Locate the cell with the specified text and output its [x, y] center coordinate. 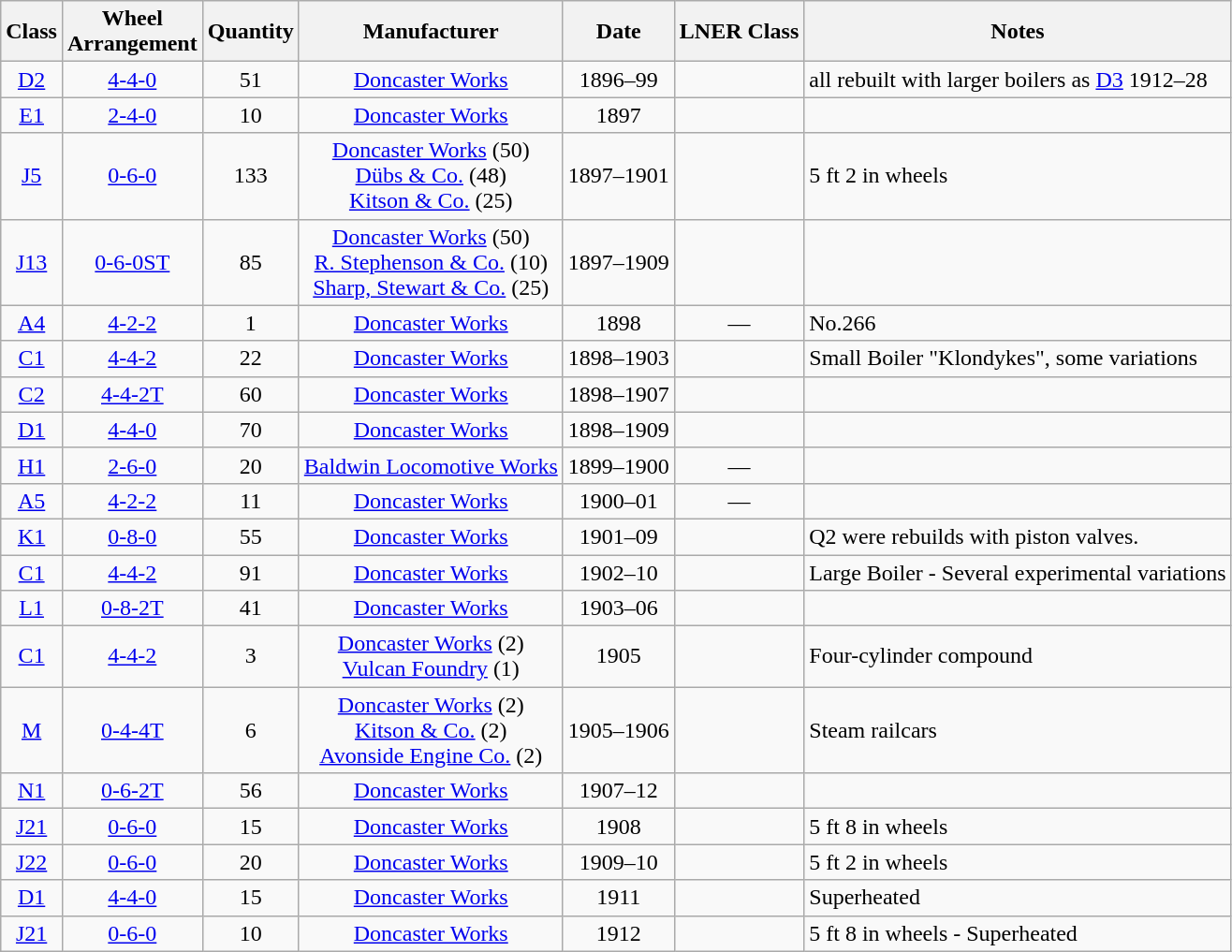
Steam railcars [1018, 730]
A5 [32, 501]
1898–1903 [618, 359]
2-4-0 [132, 115]
0-6-0ST [132, 262]
1896–99 [618, 80]
Notes [1018, 32]
J5 [32, 176]
6 [251, 730]
Doncaster Works (50)R. Stephenson & Co. (10)Sharp, Stewart & Co. (25) [431, 262]
1911 [618, 898]
2-6-0 [132, 465]
L1 [32, 608]
Class [32, 32]
1905–1906 [618, 730]
Large Boiler - Several experimental variations [1018, 572]
K1 [32, 536]
3 [251, 657]
E1 [32, 115]
J13 [32, 262]
1912 [618, 933]
1 [251, 323]
85 [251, 262]
1898–1907 [618, 394]
Manufacturer [431, 32]
A4 [32, 323]
1901–09 [618, 536]
No.266 [1018, 323]
D2 [32, 80]
70 [251, 430]
1900–01 [618, 501]
0-8-0 [132, 536]
1908 [618, 827]
Small Boiler "Klondykes", some variations [1018, 359]
60 [251, 394]
J22 [32, 862]
Quantity [251, 32]
1899–1900 [618, 465]
Doncaster Works (2)Kitson & Co. (2)Avonside Engine Co. (2) [431, 730]
N1 [32, 791]
M [32, 730]
56 [251, 791]
1897 [618, 115]
22 [251, 359]
C2 [32, 394]
91 [251, 572]
LNER Class [739, 32]
1898 [618, 323]
1903–06 [618, 608]
0-8-2T [132, 608]
4-4-2T [132, 394]
Doncaster Works (2)Vulcan Foundry (1) [431, 657]
all rebuilt with larger boilers as D3 1912–28 [1018, 80]
55 [251, 536]
0-6-2T [132, 791]
11 [251, 501]
WheelArrangement [132, 32]
Superheated [1018, 898]
1897–1901 [618, 176]
1897–1909 [618, 262]
Date [618, 32]
1909–10 [618, 862]
1902–10 [618, 572]
133 [251, 176]
1905 [618, 657]
Q2 were rebuilds with piston valves. [1018, 536]
Baldwin Locomotive Works [431, 465]
1898–1909 [618, 430]
51 [251, 80]
H1 [32, 465]
Doncaster Works (50)Dübs & Co. (48)Kitson & Co. (25) [431, 176]
5 ft 8 in wheels - Superheated [1018, 933]
5 ft 8 in wheels [1018, 827]
41 [251, 608]
0-4-4T [132, 730]
Four-cylinder compound [1018, 657]
1907–12 [618, 791]
